Determine the (x, y) coordinate at the center of the cell enclosing the given text.  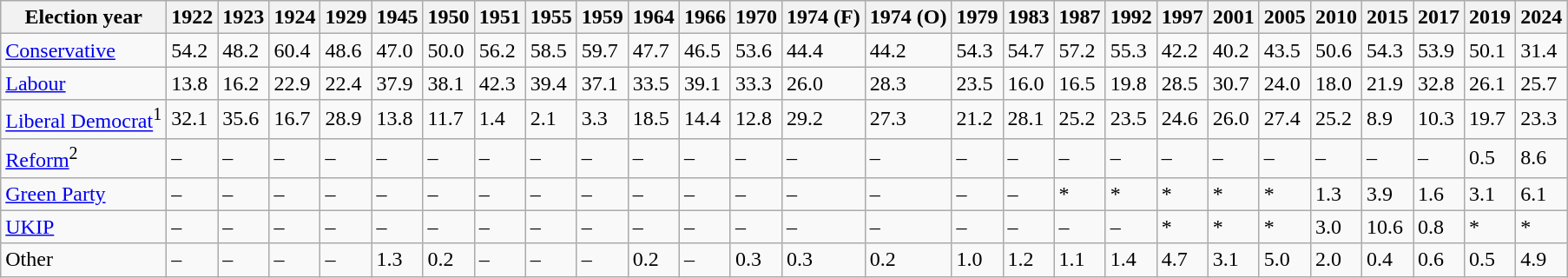
Reform2 (83, 158)
32.1 (193, 120)
1966 (705, 17)
1.0 (978, 260)
46.5 (705, 50)
1945 (398, 17)
6.1 (1542, 194)
1979 (978, 17)
25.7 (1542, 83)
16.7 (295, 120)
21.2 (978, 120)
2019 (1490, 17)
19.7 (1490, 120)
2024 (1542, 17)
53.9 (1440, 50)
10.3 (1440, 120)
54.2 (193, 50)
16.5 (1080, 83)
1922 (193, 17)
4.9 (1542, 260)
50.6 (1335, 50)
1974 (O) (908, 17)
3.9 (1387, 194)
1987 (1080, 17)
2001 (1233, 17)
1929 (346, 17)
24.0 (1285, 83)
18.0 (1335, 83)
5.0 (1285, 260)
4.7 (1183, 260)
22.4 (346, 83)
37.9 (398, 83)
54.7 (1028, 50)
1959 (603, 17)
1923 (243, 17)
48.2 (243, 50)
42.2 (1183, 50)
33.3 (755, 83)
35.6 (243, 120)
24.6 (1183, 120)
1951 (500, 17)
16.0 (1028, 83)
47.7 (653, 50)
1924 (295, 17)
1955 (550, 17)
14.4 (705, 120)
56.2 (500, 50)
58.5 (550, 50)
42.3 (500, 83)
57.2 (1080, 50)
39.1 (705, 83)
16.2 (243, 83)
31.4 (1542, 50)
1974 (F) (823, 17)
2010 (1335, 17)
8.9 (1387, 120)
22.9 (295, 83)
1950 (448, 17)
Liberal Democrat1 (83, 120)
27.4 (1285, 120)
Other (83, 260)
2017 (1440, 17)
1983 (1028, 17)
37.1 (603, 83)
50.1 (1490, 50)
28.1 (1028, 120)
23.3 (1542, 120)
27.3 (908, 120)
44.2 (908, 50)
1.6 (1440, 194)
18.5 (653, 120)
50.0 (448, 50)
1964 (653, 17)
12.8 (755, 120)
48.6 (346, 50)
59.7 (603, 50)
2015 (1387, 17)
0.4 (1387, 260)
33.5 (653, 83)
60.4 (295, 50)
Conservative (83, 50)
Labour (83, 83)
10.6 (1387, 227)
11.7 (448, 120)
55.3 (1130, 50)
38.1 (448, 83)
47.0 (398, 50)
28.9 (346, 120)
0.6 (1440, 260)
8.6 (1542, 158)
40.2 (1233, 50)
1970 (755, 17)
53.6 (755, 50)
19.8 (1130, 83)
28.5 (1183, 83)
0.8 (1440, 227)
2.1 (550, 120)
2005 (1285, 17)
2.0 (1335, 260)
43.5 (1285, 50)
30.7 (1233, 83)
44.4 (823, 50)
32.8 (1440, 83)
UKIP (83, 227)
1997 (1183, 17)
29.2 (823, 120)
21.9 (1387, 83)
Election year (83, 17)
28.3 (908, 83)
3.0 (1335, 227)
3.3 (603, 120)
39.4 (550, 83)
26.1 (1490, 83)
1.2 (1028, 260)
1.1 (1080, 260)
Green Party (83, 194)
1992 (1130, 17)
